For the text-containing cell, return its midpoint in (X, Y) coordinate format. 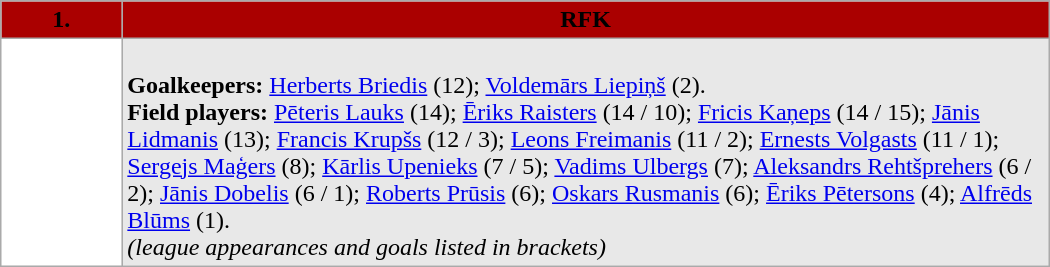
RFK (586, 20)
1. (62, 20)
